Return the (X, Y) coordinate for the center point of the cell that contains the specified text.  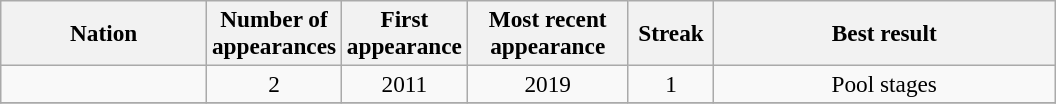
Most recent appearance (548, 32)
2019 (548, 84)
1 (671, 84)
2011 (404, 84)
Streak (671, 32)
Pool stages (884, 84)
First appearance (404, 32)
Number of appearances (274, 32)
2 (274, 84)
Best result (884, 32)
Nation (104, 32)
